Extract the (X, Y) coordinate from the center of the cell holding the provided text.  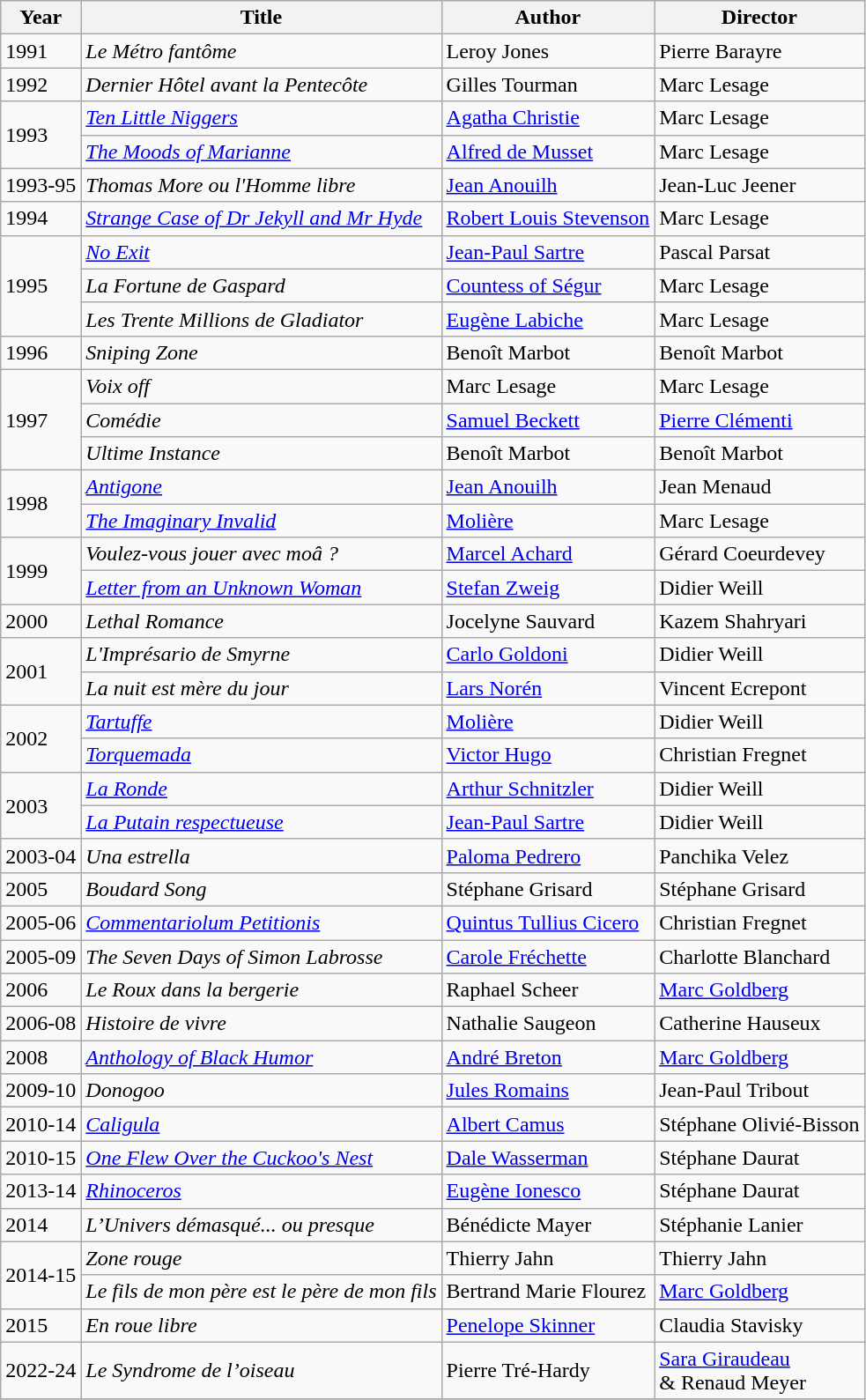
Boudard Song (261, 889)
Paloma Pedrero (548, 856)
Bertrand Marie Flourez (548, 1292)
Director (759, 18)
Donogoo (261, 1091)
2003-04 (41, 856)
Sniping Zone (261, 352)
Ultime Instance (261, 454)
1996 (41, 352)
Le Métro fantôme (261, 51)
2000 (41, 621)
Lethal Romance (261, 621)
Claudia Stavisky (759, 1325)
2013-14 (41, 1191)
Marcel Achard (548, 554)
La Putain respectueuse (261, 822)
2010-15 (41, 1158)
2009-10 (41, 1091)
1993-95 (41, 185)
Stéphanie Lanier (759, 1225)
Penelope Skinner (548, 1325)
2001 (41, 671)
1998 (41, 504)
Pascal Parsat (759, 252)
Catherine Hauseux (759, 1024)
2015 (41, 1325)
The Imaginary Invalid (261, 521)
Voix off (261, 386)
Title (261, 18)
1991 (41, 51)
Samuel Beckett (548, 420)
2005-09 (41, 956)
1994 (41, 219)
Sara Giraudeau & Renaud Meyer (759, 1371)
Leroy Jones (548, 51)
1992 (41, 85)
Jean-Luc Jeener (759, 185)
Pierre Tré-Hardy (548, 1371)
Victor Hugo (548, 755)
Robert Louis Stevenson (548, 219)
Pierre Barayre (759, 51)
1993 (41, 135)
Jean Menaud (759, 487)
2008 (41, 1057)
Bénédicte Mayer (548, 1225)
Countess of Ségur (548, 285)
Antigone (261, 487)
Torquemada (261, 755)
Anthology of Black Humor (261, 1057)
Lars Norén (548, 688)
Ten Little Niggers (261, 118)
En roue libre (261, 1325)
Commentariolum Petitionis (261, 922)
2014-15 (41, 1275)
2010-14 (41, 1124)
Eugène Labiche (548, 319)
La Fortune de Gaspard (261, 285)
Thomas More ou l'Homme libre (261, 185)
2014 (41, 1225)
Author (548, 18)
Stéphane Olivié-Bisson (759, 1124)
Histoire de vivre (261, 1024)
Les Trente Millions de Gladiator (261, 319)
Jean-Paul Tribout (759, 1091)
Una estrella (261, 856)
Zone rouge (261, 1258)
La Ronde (261, 789)
Eugène Ionesco (548, 1191)
Carole Fréchette (548, 956)
Rhinoceros (261, 1191)
L'Imprésario de Smyrne (261, 655)
The Seven Days of Simon Labrosse (261, 956)
Le fils de mon père est le père de mon fils (261, 1292)
Arthur Schnitzler (548, 789)
1995 (41, 285)
Strange Case of Dr Jekyll and Mr Hyde (261, 219)
Charlotte Blanchard (759, 956)
Letter from an Unknown Woman (261, 588)
Jules Romains (548, 1091)
2006-08 (41, 1024)
2005 (41, 889)
Le Syndrome de l’oiseau (261, 1371)
Voulez-vous jouer avec moâ ? (261, 554)
Albert Camus (548, 1124)
2006 (41, 990)
Carlo Goldoni (548, 655)
Alfred de Musset (548, 152)
André Breton (548, 1057)
2003 (41, 805)
Caligula (261, 1124)
The Moods of Marianne (261, 152)
Kazem Shahryari (759, 621)
Quintus Tullius Cicero (548, 922)
Year (41, 18)
No Exit (261, 252)
2022-24 (41, 1371)
Pierre Clémenti (759, 420)
L’Univers démasqué... ou presque (261, 1225)
Le Roux dans la bergerie (261, 990)
Stefan Zweig (548, 588)
Jocelyne Sauvard (548, 621)
Dale Wasserman (548, 1158)
1999 (41, 571)
Comédie (261, 420)
1997 (41, 419)
La nuit est mère du jour (261, 688)
Dernier Hôtel avant la Pentecôte (261, 85)
Agatha Christie (548, 118)
Nathalie Saugeon (548, 1024)
Gilles Tourman (548, 85)
Panchika Velez (759, 856)
Raphael Scheer (548, 990)
Vincent Ecrepont (759, 688)
One Flew Over the Cuckoo's Nest (261, 1158)
Gérard Coeurdevey (759, 554)
2005-06 (41, 922)
Tartuffe (261, 722)
2002 (41, 738)
